Output the [x, y] coordinate of the center of the cell containing the given text.  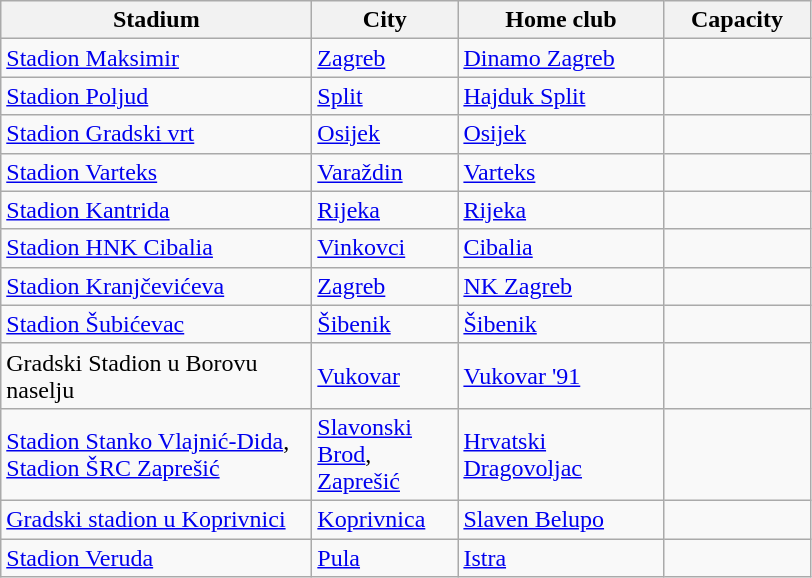
Capacity [737, 20]
City [385, 20]
Stadion Varteks [156, 172]
Istra [561, 557]
Stadion Kantrida [156, 210]
Gradski Stadion u Borovu naselju [156, 376]
Stadion Maksimir [156, 58]
Slaven Belupo [561, 519]
Pula [385, 557]
Koprivnica [385, 519]
Varaždin [385, 172]
Stadion Veruda [156, 557]
Stadion Šubićevac [156, 324]
Vinkovci [385, 248]
Cibalia [561, 248]
Dinamo Zagreb [561, 58]
Varteks [561, 172]
Vukovar [385, 376]
Hajduk Split [561, 96]
Hrvatski Dragovoljac [561, 454]
Split [385, 96]
Gradski stadion u Koprivnici [156, 519]
NK Zagreb [561, 286]
Stadion Gradski vrt [156, 134]
Stadion Kranjčevićeva [156, 286]
Stadion Stanko Vlajnić-Dida,Stadion ŠRC Zaprešić [156, 454]
Stadion HNK Cibalia [156, 248]
Stadion Poljud [156, 96]
Slavonski Brod,Zaprešić [385, 454]
Home club [561, 20]
Stadium [156, 20]
Vukovar '91 [561, 376]
